Find where the given text appears and provide that cell's center as (X, Y) coordinate. 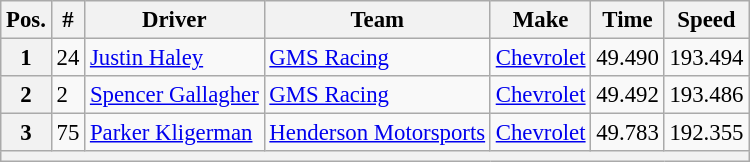
1 (26, 58)
Time (628, 20)
Parker Kligerman (174, 133)
Team (377, 20)
24 (68, 58)
193.494 (706, 58)
3 (26, 133)
Make (540, 20)
49.492 (628, 95)
192.355 (706, 133)
Spencer Gallagher (174, 95)
49.490 (628, 58)
75 (68, 133)
Speed (706, 20)
Justin Haley (174, 58)
# (68, 20)
Driver (174, 20)
49.783 (628, 133)
Henderson Motorsports (377, 133)
Pos. (26, 20)
193.486 (706, 95)
